Return (x, y) of the center of cell containing provided text 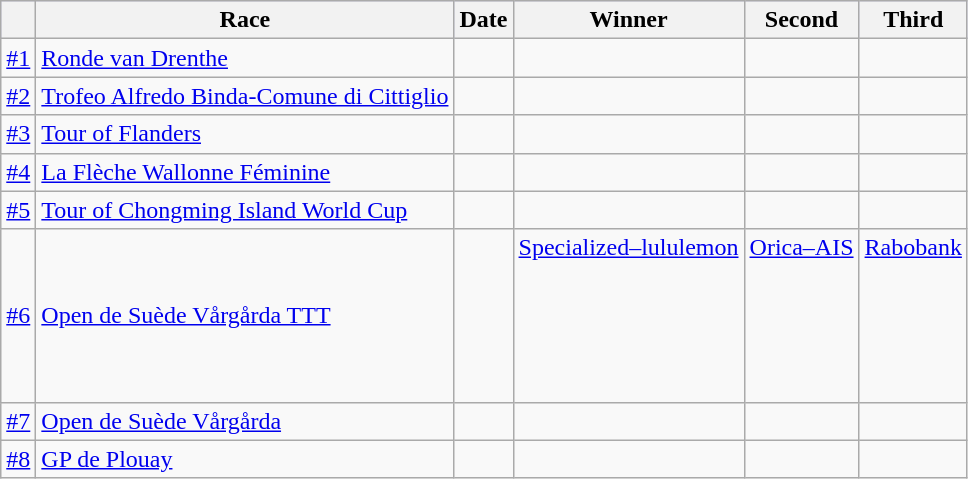
GP de Plouay (245, 459)
#3 (18, 134)
Tour of Flanders (245, 134)
Trofeo Alfredo Binda-Comune di Cittiglio (245, 96)
Orica–AIS (802, 316)
La Flèche Wallonne Féminine (245, 172)
Rabobank (913, 316)
#2 (18, 96)
Second (802, 20)
#1 (18, 58)
Winner (628, 20)
#7 (18, 421)
Ronde van Drenthe (245, 58)
Race (245, 20)
Third (913, 20)
Date (484, 20)
Open de Suède Vårgårda (245, 421)
#5 (18, 210)
#8 (18, 459)
#4 (18, 172)
#6 (18, 316)
Specialized–lululemon (628, 316)
Tour of Chongming Island World Cup (245, 210)
Open de Suède Vårgårda TTT (245, 316)
